From the cell containing the given text, extract its center point as (x, y) coordinate. 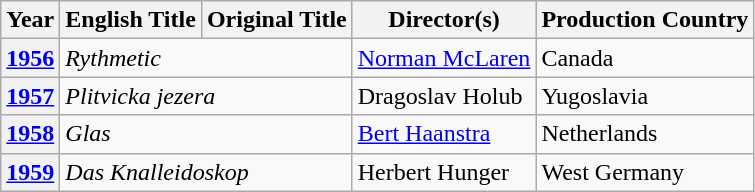
Norman McLaren (444, 58)
Plitvicka jezera (206, 96)
1957 (30, 96)
Canada (645, 58)
Netherlands (645, 134)
West Germany (645, 172)
1956 (30, 58)
1959 (30, 172)
Herbert Hunger (444, 172)
English Title (131, 20)
Rythmetic (206, 58)
1958 (30, 134)
Das Knalleidoskop (206, 172)
Yugoslavia (645, 96)
Dragoslav Holub (444, 96)
Bert Haanstra (444, 134)
Original Title (276, 20)
Year (30, 20)
Director(s) (444, 20)
Production Country (645, 20)
Glas (206, 134)
